Capture the cell that displays the provided text and extract its [X, Y] central coordinate. 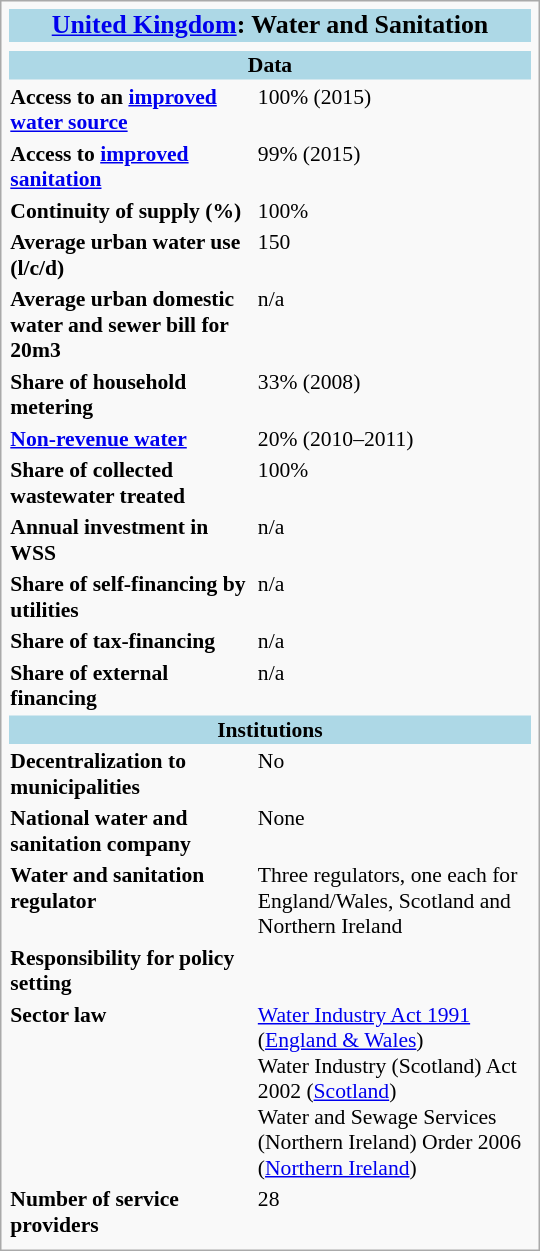
No [394, 774]
Water and sanitation regulator [132, 901]
Institutions [270, 729]
Continuity of supply (%) [132, 210]
Number of service providers [132, 1212]
Share of household metering [132, 394]
100% (2015) [394, 109]
99% (2015) [394, 166]
Average urban domestic water and sewer bill for 20m3 [132, 325]
Share of collected wastewater treated [132, 483]
Share of tax-financing [132, 641]
20% (2010–2011) [394, 438]
Share of self-financing by utilities [132, 597]
Access to improved sanitation [132, 166]
Average urban water use (l/c/d) [132, 255]
Annual investment in WSS [132, 540]
Share of external financing [132, 685]
Decentralization to municipalities [132, 774]
33% (2008) [394, 394]
Three regulators, one each for England/Wales, Scotland and Northern Ireland [394, 901]
Access to an improved water source [132, 109]
Sector law [132, 1091]
None [394, 831]
United Kingdom: Water and Sanitation [270, 26]
Data [270, 65]
National water and sanitation company [132, 831]
28 [394, 1212]
Non-revenue water [132, 438]
150 [394, 255]
Responsibility for policy setting [132, 970]
